Provide the [x, y] coordinate of the cell's center where the given text is located.  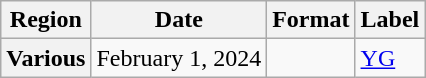
February 1, 2024 [179, 58]
Format [311, 20]
Label [390, 20]
Date [179, 20]
YG [390, 58]
Various [46, 58]
Region [46, 20]
